Extract the (X, Y) coordinate from the center of the cell holding the provided text.  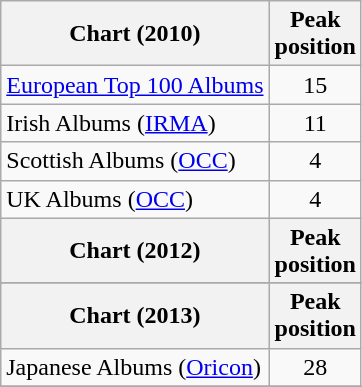
Chart (2013) (135, 316)
Scottish Albums (OCC) (135, 161)
UK Albums (OCC) (135, 199)
Chart (2012) (135, 250)
15 (315, 85)
28 (315, 367)
Chart (2010) (135, 34)
11 (315, 123)
Irish Albums (IRMA) (135, 123)
Japanese Albums (Oricon) (135, 367)
European Top 100 Albums (135, 85)
